Provide the [x, y] coordinate of the cell's center where the given text is located.  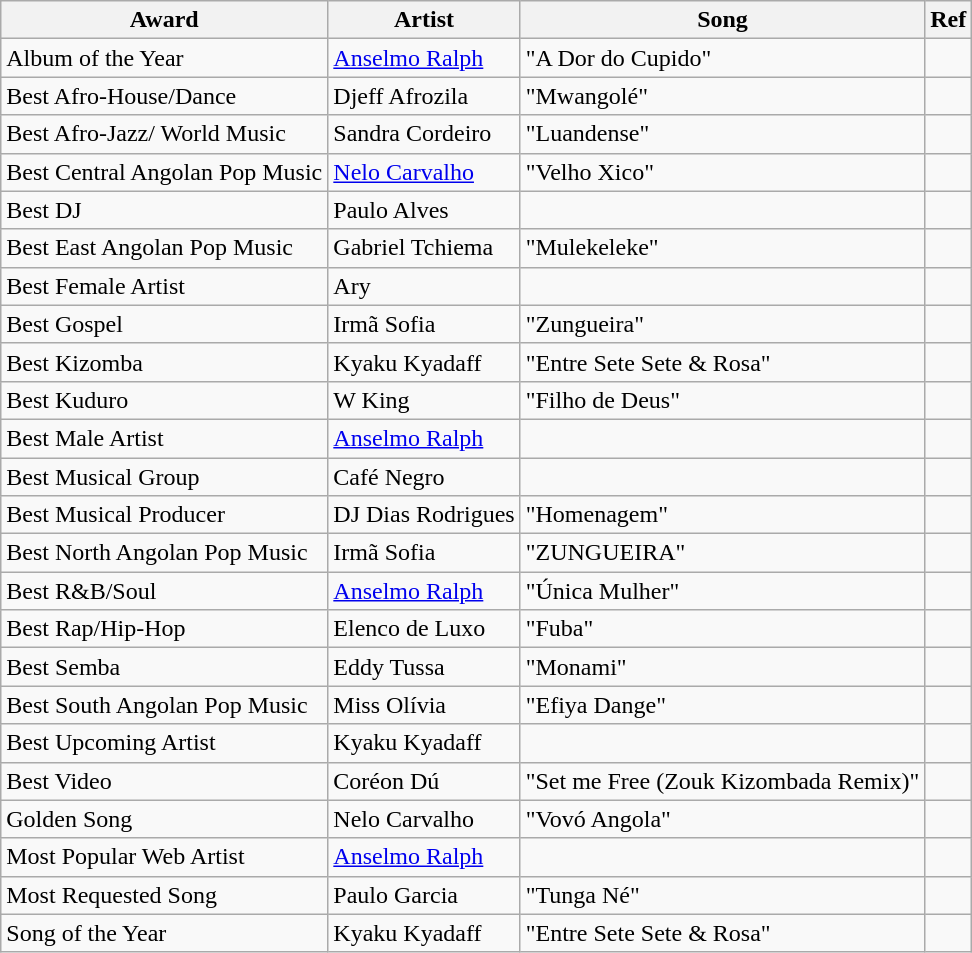
Song of the Year [164, 933]
Artist [424, 20]
Best Musical Producer [164, 515]
Gabriel Tchiema [424, 248]
Paulo Garcia [424, 895]
Album of the Year [164, 58]
Ary [424, 286]
Best Kuduro [164, 400]
"Mwangolé" [722, 96]
Best Upcoming Artist [164, 743]
"Homenagem" [722, 515]
Best South Angolan Pop Music [164, 705]
Miss Olívia [424, 705]
Café Negro [424, 477]
Best Female Artist [164, 286]
DJ Dias Rodrigues [424, 515]
Song [722, 20]
Djeff Afrozila [424, 96]
"Fuba" [722, 629]
Best Kizomba [164, 362]
Best R&B/Soul [164, 591]
W King [424, 400]
"Velho Xico" [722, 172]
"Única Mulher" [722, 591]
Best Rap/Hip-Hop [164, 629]
Best Musical Group [164, 477]
"Set me Free (Zouk Kizombada Remix)" [722, 781]
Best Central Angolan Pop Music [164, 172]
"ZUNGUEIRA" [722, 553]
"Luandense" [722, 134]
Golden Song [164, 819]
Award [164, 20]
Best DJ [164, 210]
"Monami" [722, 667]
Sandra Cordeiro [424, 134]
Best Afro-House/Dance [164, 96]
Best Afro-Jazz/ World Music [164, 134]
"Mulekeleke" [722, 248]
"Zungueira" [722, 324]
"A Dor do Cupido" [722, 58]
Ref [948, 20]
Elenco de Luxo [424, 629]
Best East Angolan Pop Music [164, 248]
"Filho de Deus" [722, 400]
Best Male Artist [164, 438]
Best Semba [164, 667]
Most Popular Web Artist [164, 857]
Eddy Tussa [424, 667]
Most Requested Song [164, 895]
"Tunga Né" [722, 895]
Best Video [164, 781]
Paulo Alves [424, 210]
Best Gospel [164, 324]
Coréon Dú [424, 781]
"Efiya Dange" [722, 705]
"Vovó Angola" [722, 819]
Best North Angolan Pop Music [164, 553]
